Capture the cell that displays the provided text and extract its [x, y] central coordinate. 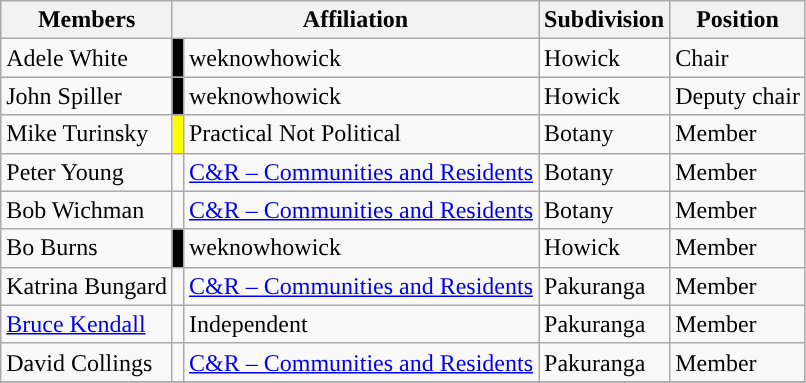
Peter Young [87, 172]
Affiliation [355, 20]
John Spiller [87, 96]
Bruce Kendall [87, 324]
Bo Burns [87, 248]
Members [87, 20]
Bob Wichman [87, 210]
Katrina Bungard [87, 286]
Independent [360, 324]
Practical Not Political [360, 134]
Adele White [87, 58]
Chair [738, 58]
David Collings [87, 362]
Position [738, 20]
Mike Turinsky [87, 134]
Subdivision [604, 20]
Deputy chair [738, 96]
